Locate the cell with the specified text and output its [X, Y] center coordinate. 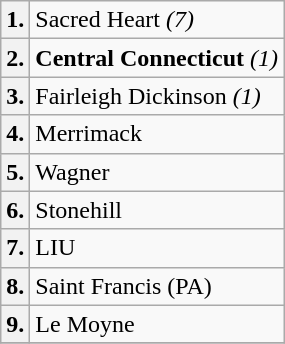
Le Moyne [157, 324]
Central Connecticut (1) [157, 58]
6. [16, 210]
Merrimack [157, 134]
Stonehill [157, 210]
7. [16, 248]
3. [16, 96]
Sacred Heart (7) [157, 20]
1. [16, 20]
9. [16, 324]
Fairleigh Dickinson (1) [157, 96]
2. [16, 58]
LIU [157, 248]
5. [16, 172]
4. [16, 134]
8. [16, 286]
Saint Francis (PA) [157, 286]
Wagner [157, 172]
